For the text-containing cell, return its midpoint in [X, Y] coordinate format. 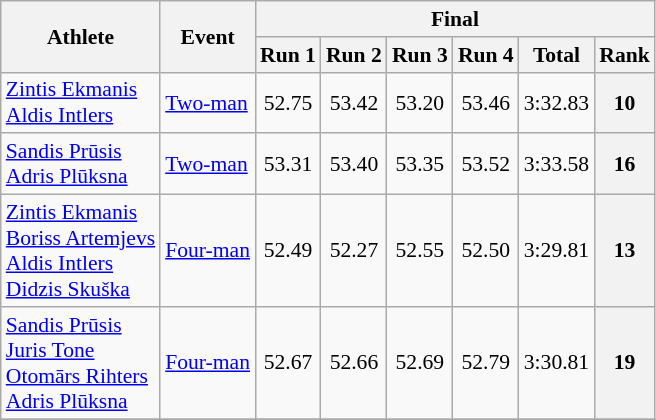
53.46 [486, 102]
Sandis PrūsisJuris ToneOtomārs RihtersAdris Plūksna [80, 363]
53.52 [486, 164]
Rank [624, 55]
52.69 [420, 363]
19 [624, 363]
Run 4 [486, 55]
13 [624, 251]
52.79 [486, 363]
Athlete [80, 36]
53.35 [420, 164]
3:30.81 [556, 363]
53.42 [354, 102]
3:32.83 [556, 102]
53.20 [420, 102]
16 [624, 164]
Event [208, 36]
52.55 [420, 251]
52.49 [288, 251]
10 [624, 102]
Run 1 [288, 55]
52.67 [288, 363]
53.40 [354, 164]
Total [556, 55]
52.66 [354, 363]
Final [455, 19]
Zintis EkmanisAldis Intlers [80, 102]
Zintis EkmanisBoriss ArtemjevsAldis IntlersDidzis Skuška [80, 251]
3:29.81 [556, 251]
53.31 [288, 164]
Run 2 [354, 55]
52.27 [354, 251]
3:33.58 [556, 164]
52.50 [486, 251]
Run 3 [420, 55]
Sandis PrūsisAdris Plūksna [80, 164]
52.75 [288, 102]
